Extract the [X, Y] coordinate from the center of the cell holding the provided text.  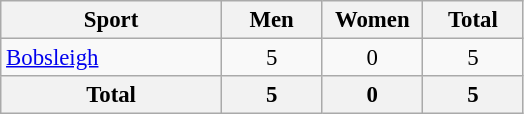
Men [272, 20]
Women [372, 20]
Sport [112, 20]
Bobsleigh [112, 58]
